Detect which cell encompasses the target text, then output its [X, Y] center coordinate. 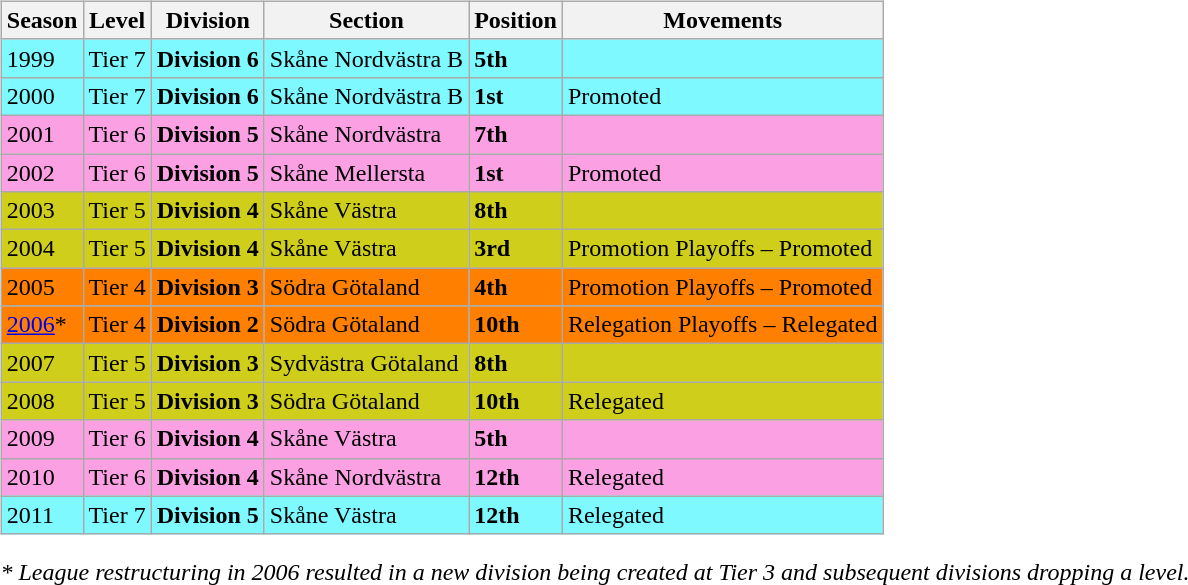
Level [117, 20]
2007 [42, 363]
2002 [42, 173]
2011 [42, 515]
Relegation Playoffs – Relegated [722, 325]
4th [516, 287]
2008 [42, 401]
Position [516, 20]
7th [516, 134]
Movements [722, 20]
2000 [42, 96]
Division [208, 20]
2005 [42, 287]
3rd [516, 249]
Season [42, 20]
2006* [42, 325]
2009 [42, 439]
Section [366, 20]
2004 [42, 249]
2010 [42, 477]
2003 [42, 211]
Division 2 [208, 325]
Sydvästra Götaland [366, 363]
2001 [42, 134]
Skåne Mellersta [366, 173]
1999 [42, 58]
